Search for the cell housing the specified text and yield its [X, Y] center coordinate. 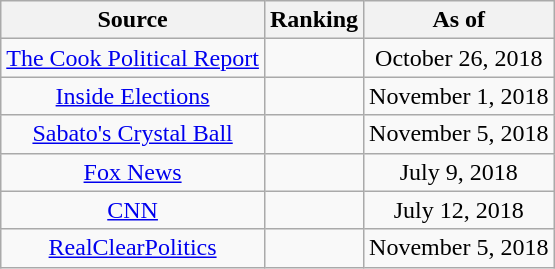
The Cook Political Report [133, 58]
Source [133, 20]
July 12, 2018 [459, 210]
Fox News [133, 172]
Ranking [314, 20]
As of [459, 20]
October 26, 2018 [459, 58]
July 9, 2018 [459, 172]
Sabato's Crystal Ball [133, 134]
Inside Elections [133, 96]
CNN [133, 210]
RealClearPolitics [133, 248]
November 1, 2018 [459, 96]
